Return (X, Y) of the center of cell containing provided text 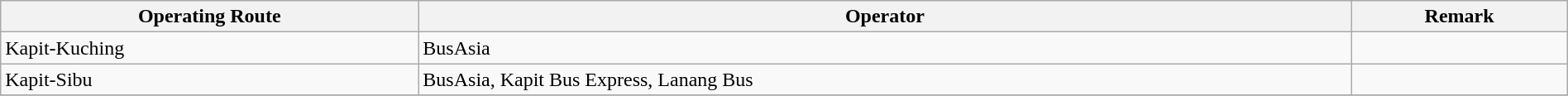
Remark (1459, 17)
Kapit-Kuching (210, 48)
Kapit-Sibu (210, 79)
BusAsia, Kapit Bus Express, Lanang Bus (885, 79)
Operating Route (210, 17)
BusAsia (885, 48)
Operator (885, 17)
